Return the (X, Y) coordinate for the center point of the cell that contains the specified text.  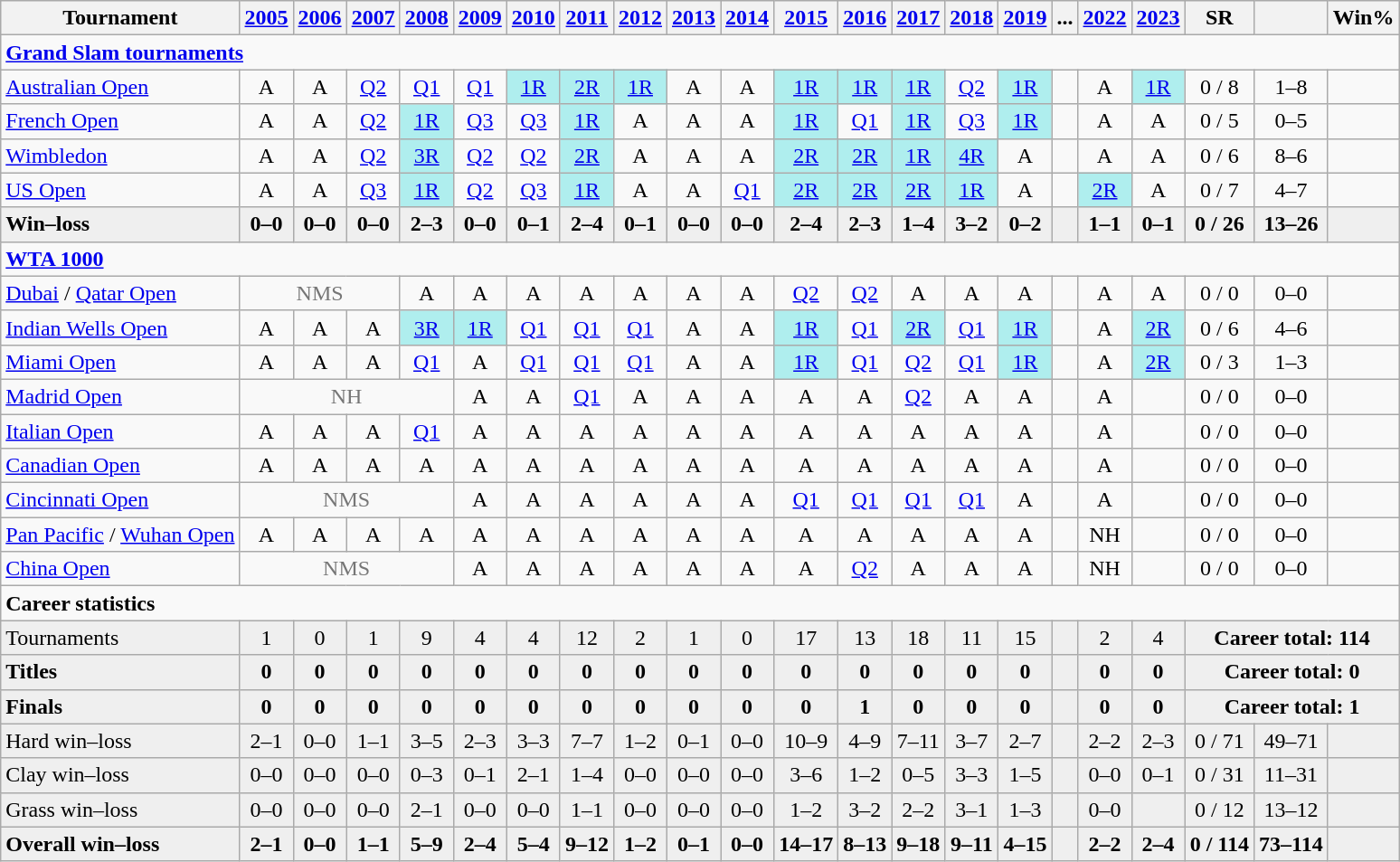
4–9 (865, 741)
14–17 (807, 844)
1–5 (1026, 775)
2023 (1158, 18)
73–114 (1291, 844)
2011 (586, 18)
12 (586, 638)
Madrid Open (120, 396)
0 / 12 (1219, 810)
2014 (747, 18)
Tournament (120, 18)
Career total: 0 (1291, 672)
... (1065, 18)
2009 (479, 18)
Finals (120, 706)
13–12 (1291, 810)
Clay win–loss (120, 775)
9–18 (919, 844)
9–12 (586, 844)
Overall win–loss (120, 844)
0–2 (1026, 224)
SR (1219, 18)
0 / 7 (1219, 190)
0 / 71 (1219, 741)
Indian Wells Open (120, 327)
US Open (120, 190)
4–6 (1291, 327)
3–5 (427, 741)
WTA 1000 (700, 259)
0 / 3 (1219, 362)
11–31 (1291, 775)
13 (865, 638)
3–7 (971, 741)
Wimbledon (120, 156)
Canadian Open (120, 466)
2008 (427, 18)
Career total: 1 (1291, 706)
2016 (865, 18)
2015 (807, 18)
China Open (120, 569)
Italian Open (120, 431)
Win–loss (120, 224)
0–3 (427, 775)
Australian Open (120, 87)
8–13 (865, 844)
Win% (1364, 18)
2010 (534, 18)
3–1 (971, 810)
9–11 (971, 844)
2022 (1105, 18)
Tournaments (120, 638)
5–4 (534, 844)
0 / 31 (1219, 775)
Career statistics (700, 603)
Pan Pacific / Wuhan Open (120, 535)
49–71 (1291, 741)
18 (919, 638)
2017 (919, 18)
9 (427, 638)
13–26 (1291, 224)
4R (971, 156)
5–9 (427, 844)
7–11 (919, 741)
2013 (695, 18)
0 / 26 (1219, 224)
Hard win–loss (120, 741)
Career total: 114 (1291, 638)
0 / 8 (1219, 87)
8–6 (1291, 156)
0 / 114 (1219, 844)
10–9 (807, 741)
3–6 (807, 775)
Grand Slam tournaments (700, 52)
2012 (640, 18)
0 / 5 (1219, 121)
4–7 (1291, 190)
Dubai / Qatar Open (120, 293)
11 (971, 638)
Titles (120, 672)
2006 (320, 18)
1–8 (1291, 87)
2019 (1026, 18)
15 (1026, 638)
Cincinnati Open (120, 500)
7–7 (586, 741)
Grass win–loss (120, 810)
2007 (373, 18)
2005 (266, 18)
French Open (120, 121)
17 (807, 638)
2018 (971, 18)
2–7 (1026, 741)
Miami Open (120, 362)
4–15 (1026, 844)
